From the cell containing the given text, extract its center point as (x, y) coordinate. 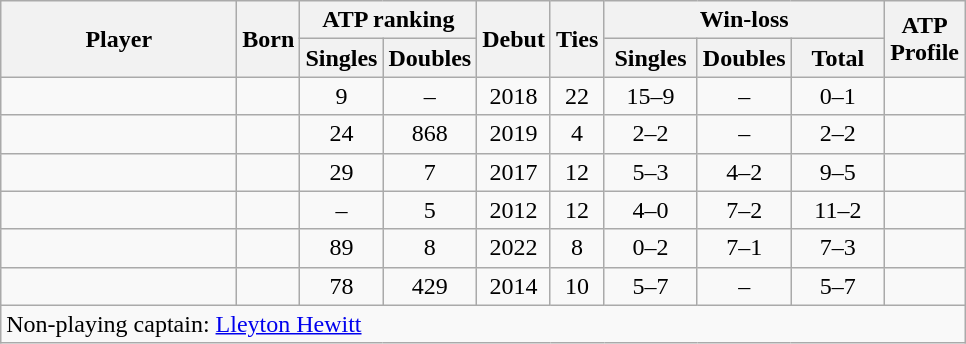
15–9 (651, 96)
9–5 (838, 172)
Total (838, 58)
2017 (514, 172)
2018 (514, 96)
ATP Profile (925, 39)
5 (430, 210)
89 (342, 248)
Player (119, 39)
7 (430, 172)
429 (430, 286)
5–3 (651, 172)
Ties (576, 39)
10 (576, 286)
9 (342, 96)
Debut (514, 39)
2014 (514, 286)
7–3 (838, 248)
Born (268, 39)
0–2 (651, 248)
78 (342, 286)
Non-playing captain: Lleyton Hewitt (483, 324)
24 (342, 134)
4 (576, 134)
11–2 (838, 210)
0–1 (838, 96)
4–0 (651, 210)
29 (342, 172)
7–2 (744, 210)
22 (576, 96)
2019 (514, 134)
4–2 (744, 172)
2012 (514, 210)
Win-loss (744, 20)
ATP ranking (388, 20)
2022 (514, 248)
868 (430, 134)
7–1 (744, 248)
